Find where the given text appears and provide that cell's center as [X, Y] coordinate. 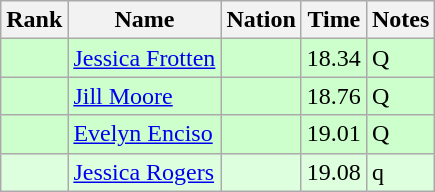
19.08 [334, 172]
Jill Moore [144, 96]
18.34 [334, 58]
18.76 [334, 96]
19.01 [334, 134]
Nation [261, 20]
Name [144, 20]
q [400, 172]
Jessica Rogers [144, 172]
Notes [400, 20]
Evelyn Enciso [144, 134]
Jessica Frotten [144, 58]
Rank [34, 20]
Time [334, 20]
